Scan for the cell matching the given text and deliver its (X, Y) coordinate at center. 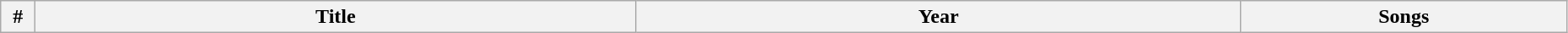
Year (938, 17)
Title (336, 17)
Songs (1404, 17)
# (19, 17)
